For the text-containing cell, return its midpoint in [x, y] coordinate format. 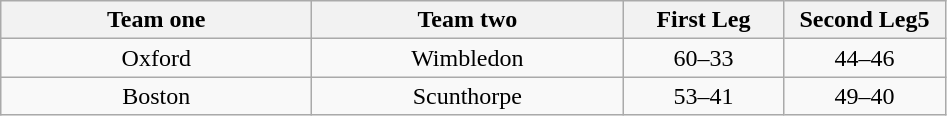
60–33 [704, 58]
Scunthorpe [468, 96]
Boston [156, 96]
Team one [156, 20]
53–41 [704, 96]
Second Leg5 [864, 20]
Wimbledon [468, 58]
Team two [468, 20]
First Leg [704, 20]
49–40 [864, 96]
44–46 [864, 58]
Oxford [156, 58]
